For the text-containing cell, return its midpoint in [X, Y] coordinate format. 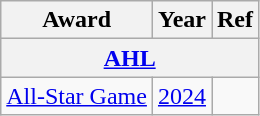
Award [77, 20]
Year [182, 20]
AHL [130, 58]
All-Star Game [77, 96]
Ref [236, 20]
2024 [182, 96]
